Pinpoint the cell where the given text exists, returning its (X, Y) midpoint coordinate. 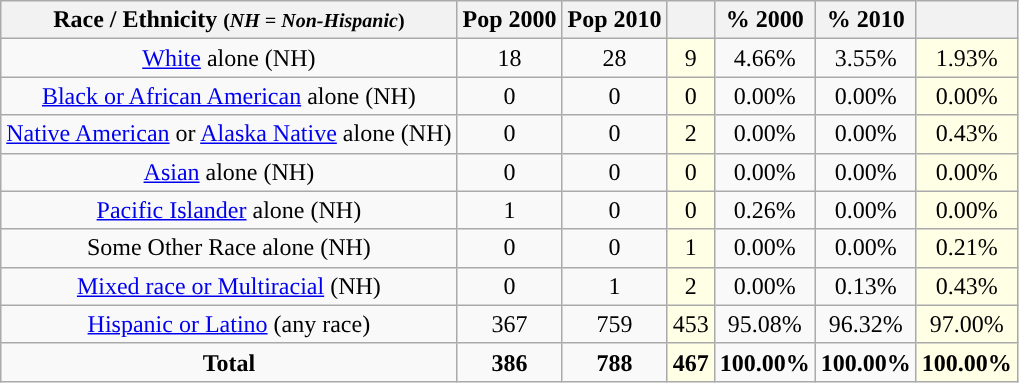
Native American or Alaska Native alone (NH) (229, 134)
28 (614, 58)
% 2000 (764, 20)
9 (690, 58)
Pop 2010 (614, 20)
97.00% (966, 324)
3.55% (866, 58)
Total (229, 362)
4.66% (764, 58)
Hispanic or Latino (any race) (229, 324)
Race / Ethnicity (NH = Non-Hispanic) (229, 20)
467 (690, 362)
96.32% (866, 324)
Pop 2000 (510, 20)
1.93% (966, 58)
788 (614, 362)
95.08% (764, 324)
0.13% (866, 286)
Mixed race or Multiracial (NH) (229, 286)
Black or African American alone (NH) (229, 96)
Asian alone (NH) (229, 172)
367 (510, 324)
% 2010 (866, 20)
0.21% (966, 248)
386 (510, 362)
18 (510, 58)
453 (690, 324)
Some Other Race alone (NH) (229, 248)
Pacific Islander alone (NH) (229, 210)
0.26% (764, 210)
White alone (NH) (229, 58)
759 (614, 324)
